Extract the (X, Y) coordinate from the center of the cell holding the provided text.  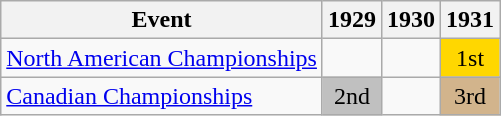
1931 (470, 20)
North American Championships (162, 58)
1st (470, 58)
Canadian Championships (162, 96)
Event (162, 20)
1929 (352, 20)
2nd (352, 96)
1930 (412, 20)
3rd (470, 96)
